Pinpoint the cell where the given text exists, returning its [x, y] midpoint coordinate. 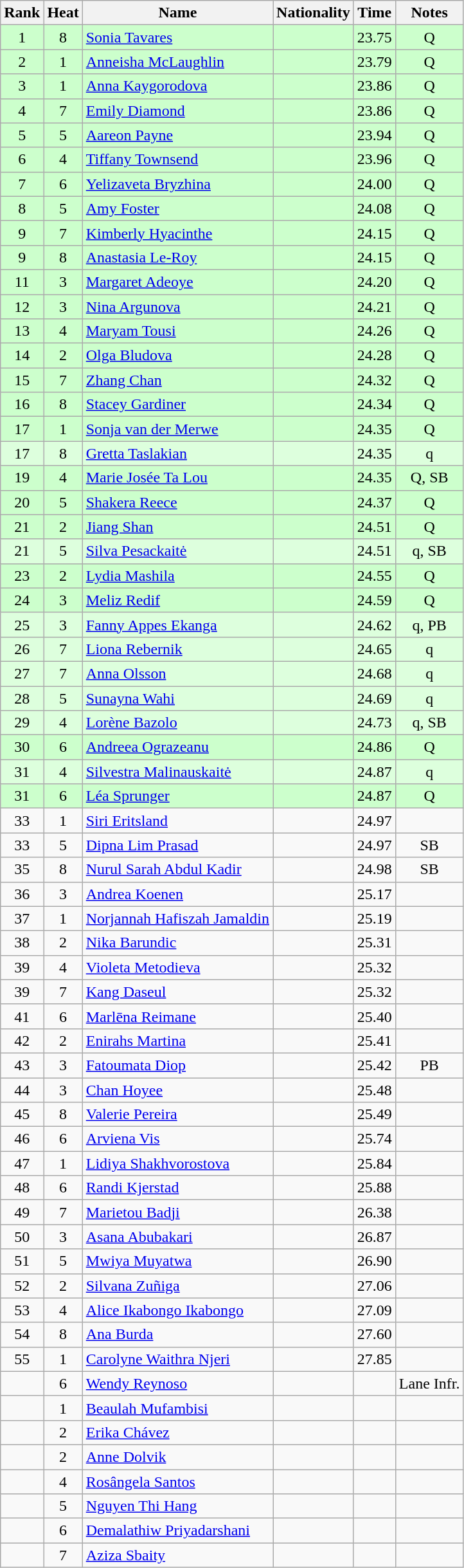
37 [22, 918]
Nguyen Thi Hang [177, 1506]
25.40 [374, 1016]
27.06 [374, 1286]
24.69 [374, 698]
Sonja van der Merwe [177, 429]
Fanny Appes Ekanga [177, 624]
25.88 [374, 1188]
Heat [63, 13]
Time [374, 13]
23.79 [374, 62]
Liona Rebernik [177, 649]
Anna Kaygorodova [177, 86]
Olga Bludova [177, 356]
35 [22, 870]
Enirahs Martina [177, 1041]
Arviena Vis [177, 1139]
Chan Hoyee [177, 1090]
23.75 [374, 37]
15 [22, 380]
24.34 [374, 405]
Meliz Redif [177, 600]
52 [22, 1286]
27 [22, 673]
12 [22, 307]
27.60 [374, 1335]
Marie Josée Ta Lou [177, 478]
26.87 [374, 1237]
25.31 [374, 943]
23.96 [374, 160]
Gretta Taslakian [177, 453]
24.26 [374, 331]
Dipna Lim Prasad [177, 845]
41 [22, 1016]
27.85 [374, 1359]
46 [22, 1139]
Amy Foster [177, 208]
Silvestra Malinauskaitė [177, 772]
14 [22, 356]
27.09 [374, 1310]
Lydia Mashila [177, 576]
36 [22, 894]
Name [177, 13]
Nurul Sarah Abdul Kadir [177, 870]
25.84 [374, 1163]
Shakera Reece [177, 502]
24.98 [374, 870]
47 [22, 1163]
38 [22, 943]
24.21 [374, 307]
PB [429, 1065]
26.38 [374, 1212]
Lidiya Shakhvorostova [177, 1163]
Anastasia Le-Roy [177, 257]
43 [22, 1065]
26.90 [374, 1261]
Violeta Metodieva [177, 967]
19 [22, 478]
42 [22, 1041]
24 [22, 600]
44 [22, 1090]
24.37 [374, 502]
Anna Olsson [177, 673]
Andrea Koenen [177, 894]
25.19 [374, 918]
Jiang Shan [177, 527]
Silvana Zuñiga [177, 1286]
50 [22, 1237]
54 [22, 1335]
Maryam Tousi [177, 331]
Nina Argunova [177, 307]
53 [22, 1310]
Erika Chávez [177, 1432]
Mwiya Muyatwa [177, 1261]
Wendy Reynoso [177, 1383]
23.94 [374, 135]
24.68 [374, 673]
45 [22, 1115]
Demalathiw Priyadarshani [177, 1531]
Norjannah Hafiszah Jamaldin [177, 918]
Margaret Adeoye [177, 282]
25.41 [374, 1041]
25.74 [374, 1139]
Rank [22, 13]
Lane Infr. [429, 1383]
Aareon Payne [177, 135]
Yelizaveta Bryzhina [177, 184]
28 [22, 698]
24.28 [374, 356]
Marietou Badji [177, 1212]
55 [22, 1359]
25.48 [374, 1090]
Anneisha McLaughlin [177, 62]
25.17 [374, 894]
Andreea Ograzeanu [177, 747]
Kang Daseul [177, 992]
23 [22, 576]
25 [22, 624]
Aziza Sbaity [177, 1555]
Sonia Tavares [177, 37]
Fatoumata Diop [177, 1065]
q, PB [429, 624]
Silva Pesackaitė [177, 551]
Anne Dolvik [177, 1457]
48 [22, 1188]
25.42 [374, 1065]
24.73 [374, 723]
51 [22, 1261]
Asana Abubakari [177, 1237]
Léa Sprunger [177, 796]
24.08 [374, 208]
Ana Burda [177, 1335]
25.49 [374, 1115]
24.20 [374, 282]
24.59 [374, 600]
Tiffany Townsend [177, 160]
Zhang Chan [177, 380]
Sunayna Wahi [177, 698]
24.86 [374, 747]
Valerie Pereira [177, 1115]
24.32 [374, 380]
24.55 [374, 576]
Beaulah Mufambisi [177, 1408]
29 [22, 723]
Rosângela Santos [177, 1481]
Stacey Gardiner [177, 405]
Randi Kjerstad [177, 1188]
49 [22, 1212]
Nika Barundic [177, 943]
13 [22, 331]
20 [22, 502]
Kimberly Hyacinthe [177, 233]
Notes [429, 13]
24.00 [374, 184]
30 [22, 747]
Carolyne Waithra Njeri [177, 1359]
Alice Ikabongo Ikabongo [177, 1310]
24.62 [374, 624]
Nationality [314, 13]
Emily Diamond [177, 111]
Marlēna Reimane [177, 1016]
24.65 [374, 649]
11 [22, 282]
Siri Eritsland [177, 821]
Lorène Bazolo [177, 723]
Q, SB [429, 478]
16 [22, 405]
26 [22, 649]
